Detect which cell encompasses the target text, then output its (X, Y) center coordinate. 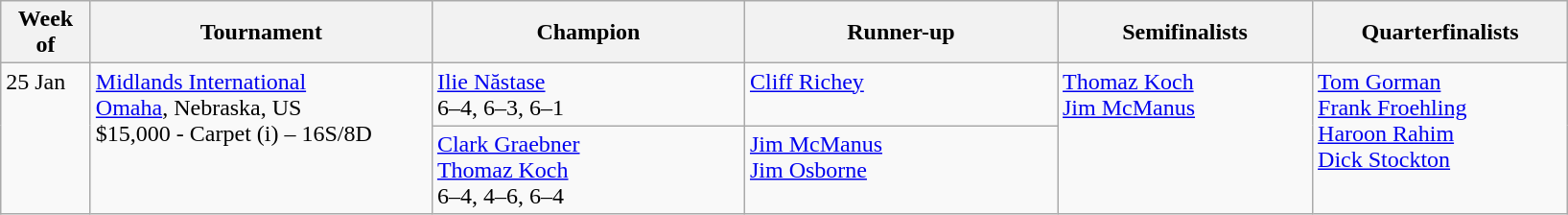
Week of (46, 33)
Tom Gorman Frank Froehling Haroon Rahim Dick Stockton (1440, 138)
Champion (588, 33)
Midlands International Omaha, Nebraska, US $15,000 - Carpet (i) – 16S/8D (261, 138)
Jim McManus Jim Osborne (901, 170)
Clark Graebner Thomaz Koch 6–4, 4–6, 6–4 (588, 170)
Quarterfinalists (1440, 33)
Ilie Năstase 6–4, 6–3, 6–1 (588, 94)
Semifinalists (1184, 33)
Cliff Richey (901, 94)
Runner-up (901, 33)
25 Jan (46, 138)
Thomaz Koch Jim McManus (1184, 138)
Tournament (261, 33)
